Detect which cell encompasses the target text, then output its (x, y) center coordinate. 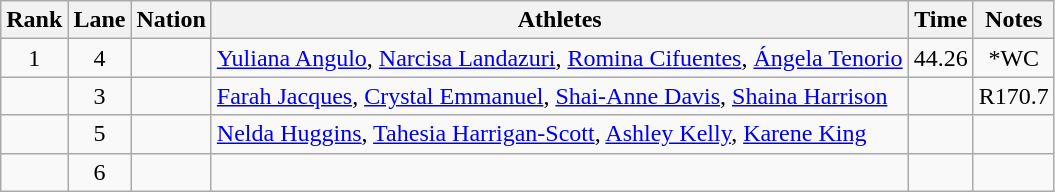
44.26 (940, 58)
5 (100, 134)
4 (100, 58)
6 (100, 172)
Athletes (560, 20)
Notes (1014, 20)
Rank (34, 20)
*WC (1014, 58)
3 (100, 96)
Farah Jacques, Crystal Emmanuel, Shai-Anne Davis, Shaina Harrison (560, 96)
Time (940, 20)
Lane (100, 20)
Yuliana Angulo, Narcisa Landazuri, Romina Cifuentes, Ángela Tenorio (560, 58)
1 (34, 58)
R170.7 (1014, 96)
Nelda Huggins, Tahesia Harrigan-Scott, Ashley Kelly, Karene King (560, 134)
Nation (171, 20)
